From the cell containing the given text, extract its center point as (X, Y) coordinate. 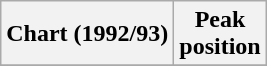
Peakposition (220, 34)
Chart (1992/93) (88, 34)
